Identify which cell holds the provided text, then report its [X, Y] central coordinate. 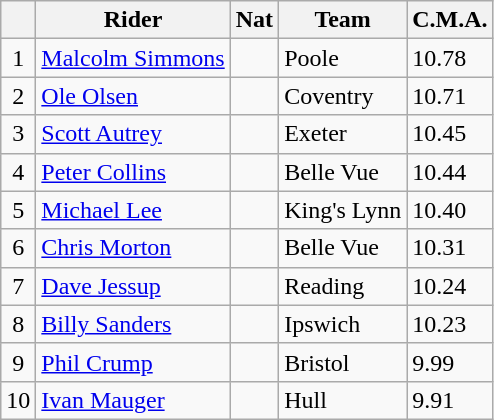
Reading [343, 286]
2 [18, 96]
Peter Collins [133, 172]
Scott Autrey [133, 134]
Team [343, 20]
10.31 [450, 248]
10.40 [450, 210]
8 [18, 324]
Ole Olsen [133, 96]
Rider [133, 20]
Phil Crump [133, 362]
Poole [343, 58]
Dave Jessup [133, 286]
King's Lynn [343, 210]
Exeter [343, 134]
Hull [343, 400]
7 [18, 286]
10.24 [450, 286]
3 [18, 134]
Bristol [343, 362]
10.23 [450, 324]
1 [18, 58]
6 [18, 248]
Nat [254, 20]
4 [18, 172]
9.99 [450, 362]
10.71 [450, 96]
Ivan Mauger [133, 400]
10.78 [450, 58]
C.M.A. [450, 20]
10.45 [450, 134]
9.91 [450, 400]
Billy Sanders [133, 324]
9 [18, 362]
Ipswich [343, 324]
10 [18, 400]
Chris Morton [133, 248]
10.44 [450, 172]
5 [18, 210]
Coventry [343, 96]
Michael Lee [133, 210]
Malcolm Simmons [133, 58]
